Determine the (x, y) coordinate at the center of the cell enclosing the given text.  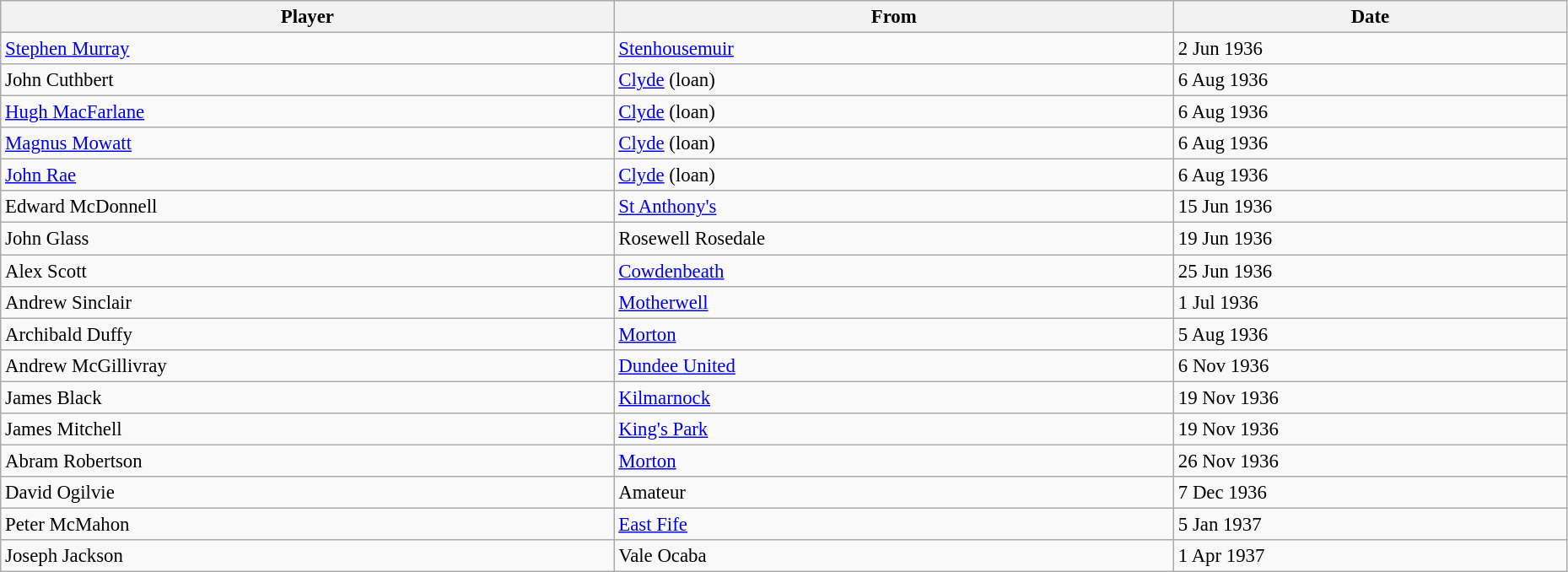
Player (307, 17)
1 Jul 1936 (1371, 302)
15 Jun 1936 (1371, 207)
East Fife (894, 524)
Stephen Murray (307, 49)
Date (1371, 17)
Alex Scott (307, 271)
Joseph Jackson (307, 556)
Cowdenbeath (894, 271)
Archibald Duffy (307, 334)
26 Nov 1936 (1371, 461)
5 Aug 1936 (1371, 334)
St Anthony's (894, 207)
7 Dec 1936 (1371, 493)
2 Jun 1936 (1371, 49)
Rosewell Rosedale (894, 239)
Amateur (894, 493)
Andrew McGillivray (307, 365)
John Cuthbert (307, 80)
25 Jun 1936 (1371, 271)
Peter McMahon (307, 524)
6 Nov 1936 (1371, 365)
Dundee United (894, 365)
James Black (307, 397)
King's Park (894, 429)
Stenhousemuir (894, 49)
John Rae (307, 175)
Kilmarnock (894, 397)
5 Jan 1937 (1371, 524)
From (894, 17)
Andrew Sinclair (307, 302)
Hugh MacFarlane (307, 112)
John Glass (307, 239)
Motherwell (894, 302)
Magnus Mowatt (307, 143)
1 Apr 1937 (1371, 556)
Abram Robertson (307, 461)
Vale Ocaba (894, 556)
David Ogilvie (307, 493)
Edward McDonnell (307, 207)
James Mitchell (307, 429)
19 Jun 1936 (1371, 239)
